Detect which cell encompasses the target text, then output its [x, y] center coordinate. 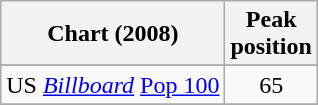
US Billboard Pop 100 [113, 85]
65 [271, 85]
Chart (2008) [113, 34]
Peakposition [271, 34]
